Locate the cell with the specified text and output its (X, Y) center coordinate. 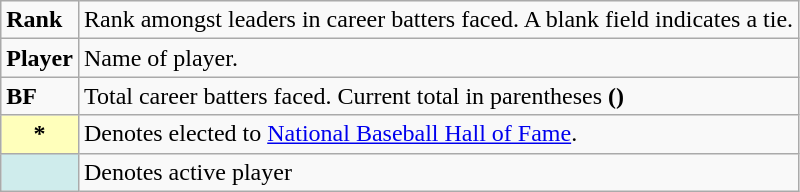
Denotes elected to National Baseball Hall of Fame. (438, 134)
* (40, 134)
Total career batters faced. Current total in parentheses () (438, 96)
Player (40, 58)
Rank (40, 20)
Name of player. (438, 58)
BF (40, 96)
Denotes active player (438, 172)
Rank amongst leaders in career batters faced. A blank field indicates a tie. (438, 20)
